Extract the (x, y) coordinate from the center of the cell holding the provided text.  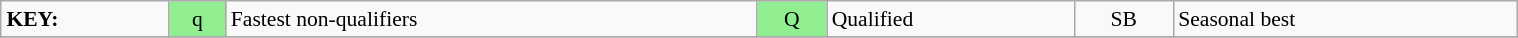
Q (792, 19)
SB (1124, 19)
Qualified (951, 19)
KEY: (85, 19)
q (198, 19)
Fastest non-qualifiers (492, 19)
Seasonal best (1344, 19)
